Find where the given text appears and provide that cell's center as (X, Y) coordinate. 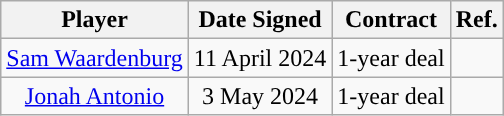
Ref. (476, 20)
Sam Waardenburg (95, 58)
Contract (391, 20)
Jonah Antonio (95, 96)
11 April 2024 (260, 58)
Player (95, 20)
Date Signed (260, 20)
3 May 2024 (260, 96)
